Pinpoint the cell where the given text exists, returning its (x, y) midpoint coordinate. 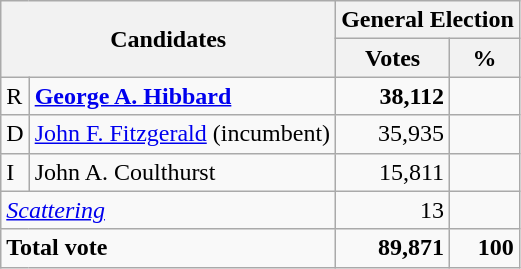
George A. Hibbard (182, 96)
15,811 (393, 172)
D (15, 134)
89,871 (393, 248)
John A. Coulthurst (182, 172)
I (15, 172)
% (485, 58)
Scattering (168, 210)
Total vote (168, 248)
Votes (393, 58)
100 (485, 248)
R (15, 96)
Candidates (168, 39)
General Election (428, 20)
John F. Fitzgerald (incumbent) (182, 134)
38,112 (393, 96)
35,935 (393, 134)
13 (393, 210)
